Find where the given text appears and provide that cell's center as [X, Y] coordinate. 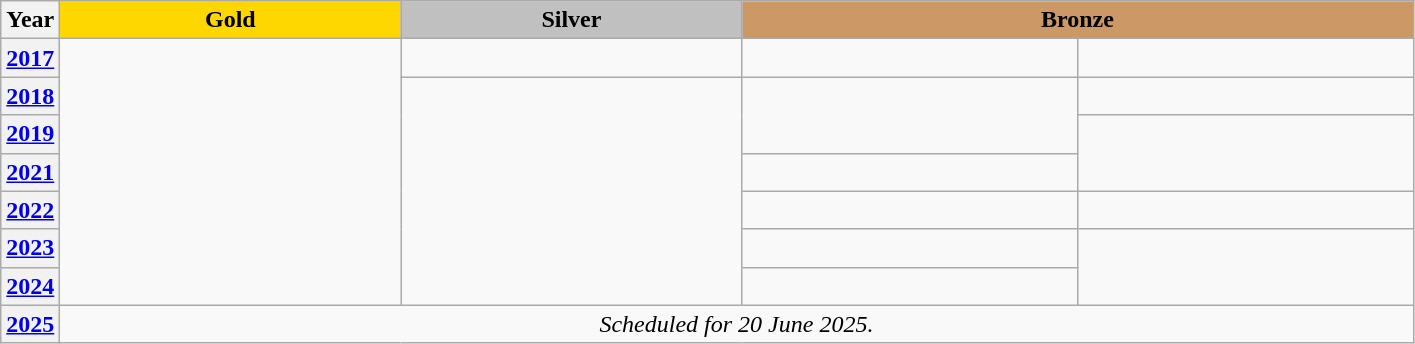
2023 [30, 248]
Silver [572, 20]
2019 [30, 134]
2022 [30, 210]
2018 [30, 96]
2021 [30, 172]
2025 [30, 324]
Gold [230, 20]
2024 [30, 286]
2017 [30, 58]
Year [30, 20]
Scheduled for 20 June 2025. [736, 324]
Bronze [1078, 20]
